Extract the [X, Y] coordinate from the center of the cell holding the provided text.  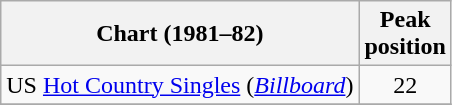
Peakposition [405, 34]
Chart (1981–82) [180, 34]
US Hot Country Singles (Billboard) [180, 85]
22 [405, 85]
